From the cell containing the given text, extract its center point as [x, y] coordinate. 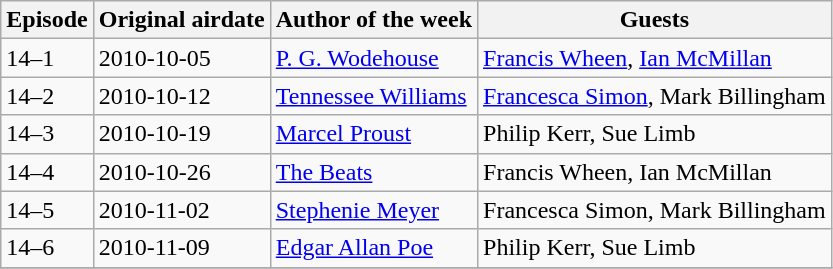
2010-10-12 [182, 96]
14–1 [47, 58]
Author of the week [374, 20]
14–4 [47, 172]
14–2 [47, 96]
P. G. Wodehouse [374, 58]
Tennessee Williams [374, 96]
Episode [47, 20]
Original airdate [182, 20]
Marcel Proust [374, 134]
2010-10-26 [182, 172]
Guests [655, 20]
2010-10-05 [182, 58]
14–5 [47, 210]
14–6 [47, 248]
The Beats [374, 172]
Edgar Allan Poe [374, 248]
14–3 [47, 134]
2010-10-19 [182, 134]
Stephenie Meyer [374, 210]
2010-11-02 [182, 210]
2010-11-09 [182, 248]
